Provide the [x, y] coordinate of the cell's center where the given text is located.  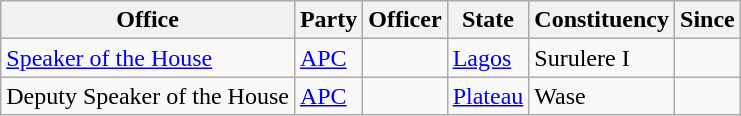
State [488, 20]
Deputy Speaker of the House [148, 96]
Office [148, 20]
Speaker of the House [148, 58]
Constituency [602, 20]
Plateau [488, 96]
Since [708, 20]
Officer [405, 20]
Surulere I [602, 58]
Party [328, 20]
Wase [602, 96]
Lagos [488, 58]
